Find where the given text appears and provide that cell's center as (X, Y) coordinate. 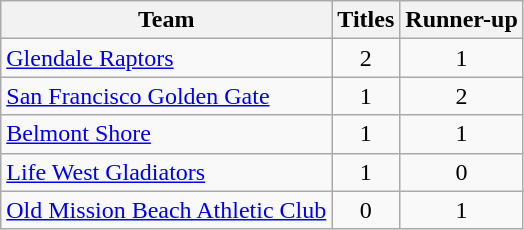
Glendale Raptors (166, 58)
Old Mission Beach Athletic Club (166, 210)
Team (166, 20)
Runner-up (462, 20)
Belmont Shore (166, 134)
Life West Gladiators (166, 172)
Titles (366, 20)
San Francisco Golden Gate (166, 96)
